Return the (x, y) coordinate for the center point of the cell that contains the specified text.  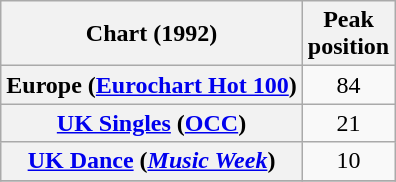
21 (348, 123)
10 (348, 161)
Europe (Eurochart Hot 100) (152, 85)
84 (348, 85)
UK Dance (Music Week) (152, 161)
UK Singles (OCC) (152, 123)
Chart (1992) (152, 34)
Peakposition (348, 34)
